Return the (X, Y) coordinate for the center point of the cell that contains the specified text.  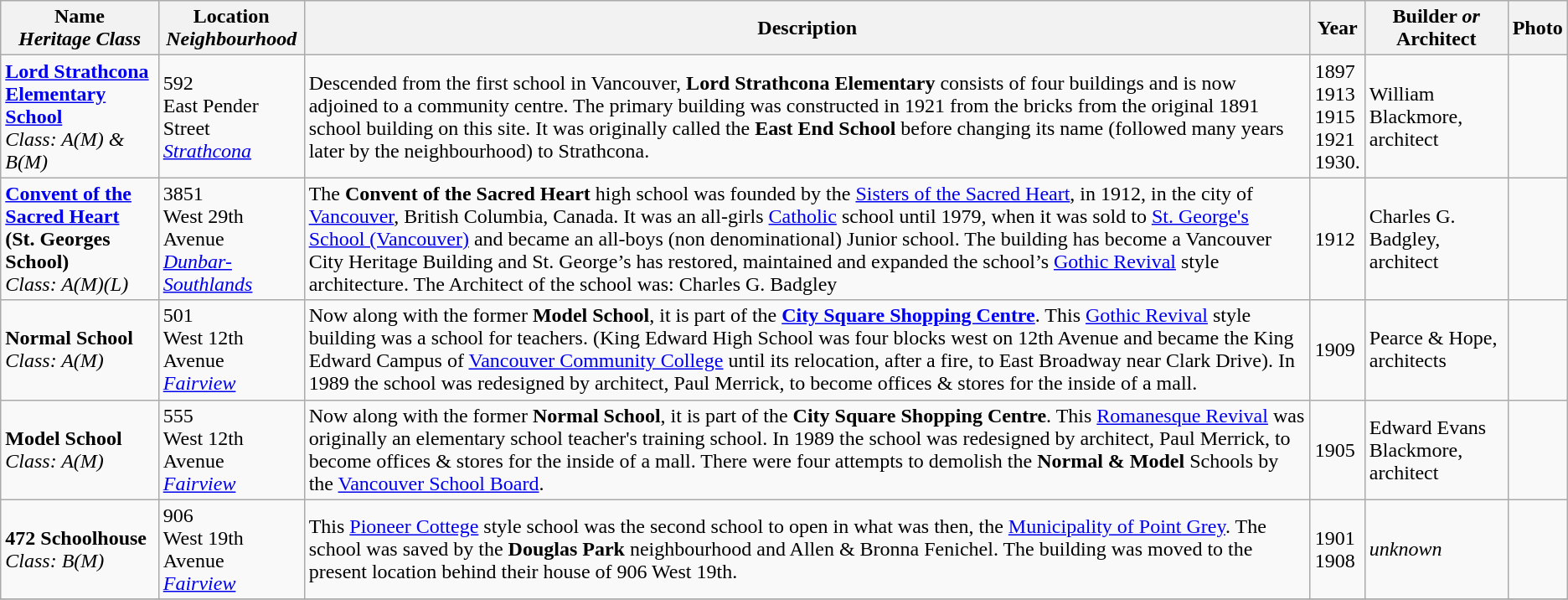
1909 (1337, 350)
Charles G. Badgley, architect (1436, 239)
1905 (1337, 449)
Year (1337, 28)
Lord Strathcona Elementary SchoolClass: A(M) & B(M) (80, 116)
906West 19th AvenueFairview (231, 550)
Photo (1538, 28)
472 SchoolhouseClass: B(M) (80, 550)
LocationNeighbourhood (231, 28)
Edward Evans Blackmore, architect (1436, 449)
Builder orArchitect (1436, 28)
19011908 (1337, 550)
1912 (1337, 239)
Normal SchoolClass: A(M) (80, 350)
Model SchoolClass: A(M) (80, 449)
Pearce & Hope, architects (1436, 350)
Description (807, 28)
3851West 29th AvenueDunbar-Southlands (231, 239)
555West 12th AvenueFairview (231, 449)
501West 12th AvenueFairview (231, 350)
Convent of the Sacred Heart(St. Georges School)Class: A(M)(L) (80, 239)
William Blackmore, architect (1436, 116)
592East Pender StreetStrathcona (231, 116)
NameHeritage Class (80, 28)
unknown (1436, 550)
18971913191519211930. (1337, 116)
